From the cell containing the given text, extract its center point as [X, Y] coordinate. 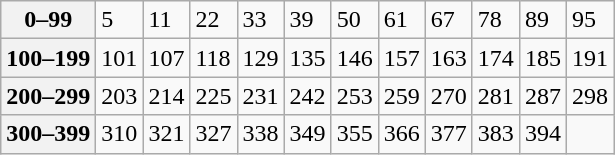
135 [308, 58]
270 [448, 96]
338 [260, 134]
33 [260, 20]
129 [260, 58]
39 [308, 20]
225 [214, 96]
67 [448, 20]
174 [496, 58]
281 [496, 96]
78 [496, 20]
157 [402, 58]
327 [214, 134]
200–299 [48, 96]
89 [542, 20]
50 [354, 20]
95 [590, 20]
383 [496, 134]
242 [308, 96]
100–199 [48, 58]
300–399 [48, 134]
214 [166, 96]
101 [120, 58]
203 [120, 96]
5 [120, 20]
394 [542, 134]
191 [590, 58]
310 [120, 134]
0–99 [48, 20]
146 [354, 58]
349 [308, 134]
61 [402, 20]
107 [166, 58]
253 [354, 96]
321 [166, 134]
298 [590, 96]
185 [542, 58]
22 [214, 20]
11 [166, 20]
287 [542, 96]
163 [448, 58]
231 [260, 96]
118 [214, 58]
355 [354, 134]
259 [402, 96]
366 [402, 134]
377 [448, 134]
